For the text-containing cell, return its midpoint in (X, Y) coordinate format. 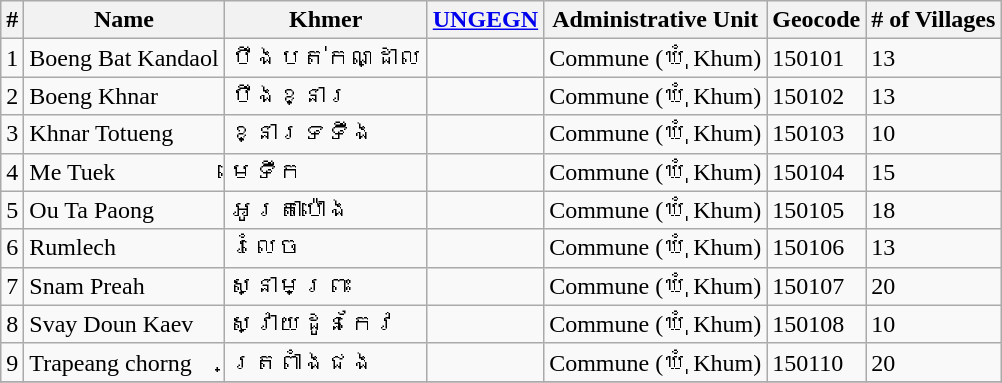
1 (12, 58)
# of Villages (934, 20)
6 (12, 248)
Administrative Unit (656, 20)
9 (12, 362)
18 (934, 210)
7 (12, 286)
4 (12, 172)
Geocode (816, 20)
5 (12, 210)
បឹងខ្នារ (326, 96)
ស្នាមព្រះ (326, 286)
8 (12, 324)
150101 (816, 58)
អូរតាប៉ោង (326, 210)
Me Tuek (124, 172)
150102 (816, 96)
Rumlech (124, 248)
មេទឹក (326, 172)
Snam Preah (124, 286)
ស្វាយដូនកែវ (326, 324)
3 (12, 134)
Svay Doun Kaev (124, 324)
2 (12, 96)
UNGEGN (485, 20)
បឹងបត់កណ្ដាល (326, 58)
Khnar Totueng (124, 134)
រំលេច (326, 248)
150104 (816, 172)
Name (124, 20)
Ou Ta Paong (124, 210)
150107 (816, 286)
Boeng Khnar (124, 96)
150106 (816, 248)
150110 (816, 362)
Trapeang chorng (124, 362)
150103 (816, 134)
ខ្នារទទឹង (326, 134)
# (12, 20)
150108 (816, 324)
15 (934, 172)
Boeng Bat Kandaol (124, 58)
ត្រពាំងជង (326, 362)
150105 (816, 210)
Khmer (326, 20)
